Output the (x, y) coordinate of the center of the cell containing the given text.  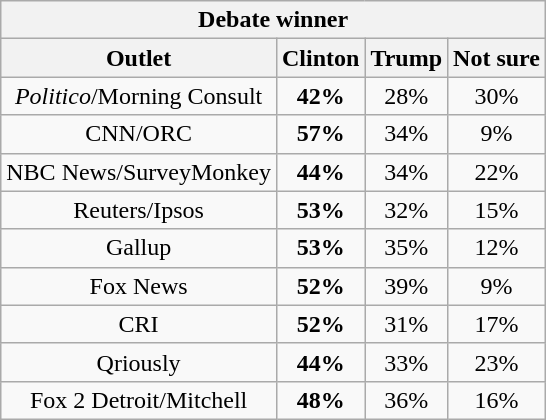
CRI (139, 324)
12% (497, 248)
48% (320, 400)
30% (497, 96)
31% (406, 324)
Clinton (320, 58)
Gallup (139, 248)
Fox News (139, 286)
33% (406, 362)
35% (406, 248)
Trump (406, 58)
22% (497, 172)
Politico/Morning Consult (139, 96)
16% (497, 400)
17% (497, 324)
NBC News/SurveyMonkey (139, 172)
Fox 2 Detroit/Mitchell (139, 400)
Outlet (139, 58)
28% (406, 96)
15% (497, 210)
42% (320, 96)
CNN/ORC (139, 134)
32% (406, 210)
Not sure (497, 58)
Qriously (139, 362)
36% (406, 400)
Debate winner (274, 20)
39% (406, 286)
57% (320, 134)
Reuters/Ipsos (139, 210)
23% (497, 362)
